Find where the given text appears and provide that cell's center as (x, y) coordinate. 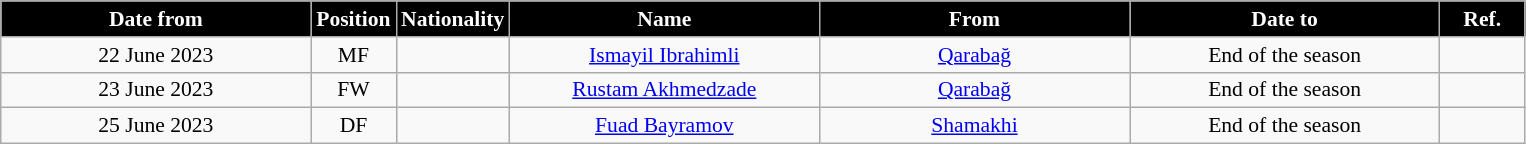
MF (354, 55)
Fuad Bayramov (664, 126)
Name (664, 19)
Date to (1285, 19)
Ref. (1482, 19)
Ismayil Ibrahimli (664, 55)
Rustam Akhmedzade (664, 90)
From (974, 19)
FW (354, 90)
Nationality (452, 19)
Date from (156, 19)
Shamakhi (974, 126)
22 June 2023 (156, 55)
23 June 2023 (156, 90)
Position (354, 19)
DF (354, 126)
25 June 2023 (156, 126)
